Locate the cell with the specified text and output its [X, Y] center coordinate. 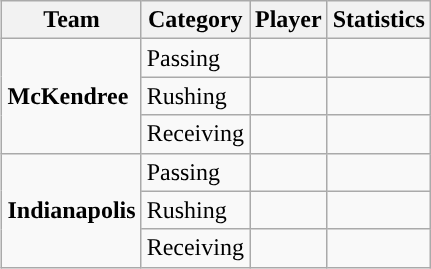
Category [195, 20]
Statistics [378, 20]
Indianapolis [72, 210]
McKendree [72, 96]
Team [72, 20]
Player [289, 20]
